Determine the [x, y] coordinate at the center of the cell enclosing the given text.  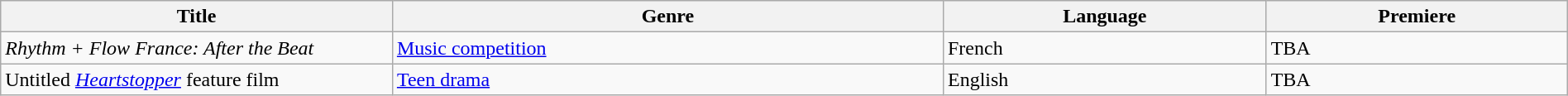
Title [197, 17]
English [1105, 79]
Music competition [667, 48]
French [1105, 48]
Genre [667, 17]
Untitled Heartstopper feature film [197, 79]
Rhythm + Flow France: After the Beat [197, 48]
Teen drama [667, 79]
Premiere [1417, 17]
Language [1105, 17]
